Return the (X, Y) coordinate for the center point of the cell that contains the specified text.  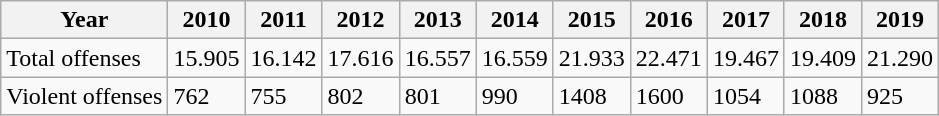
21.933 (592, 58)
2014 (514, 20)
16.559 (514, 58)
17.616 (360, 58)
16.142 (284, 58)
755 (284, 96)
1600 (668, 96)
2017 (746, 20)
2019 (900, 20)
925 (900, 96)
1088 (822, 96)
802 (360, 96)
19.467 (746, 58)
1408 (592, 96)
2013 (438, 20)
Year (84, 20)
2010 (206, 20)
21.290 (900, 58)
1054 (746, 96)
19.409 (822, 58)
2011 (284, 20)
2018 (822, 20)
762 (206, 96)
15.905 (206, 58)
Total offenses (84, 58)
16.557 (438, 58)
Violent offenses (84, 96)
22.471 (668, 58)
990 (514, 96)
2012 (360, 20)
801 (438, 96)
2015 (592, 20)
2016 (668, 20)
